Search for the cell housing the specified text and yield its [X, Y] center coordinate. 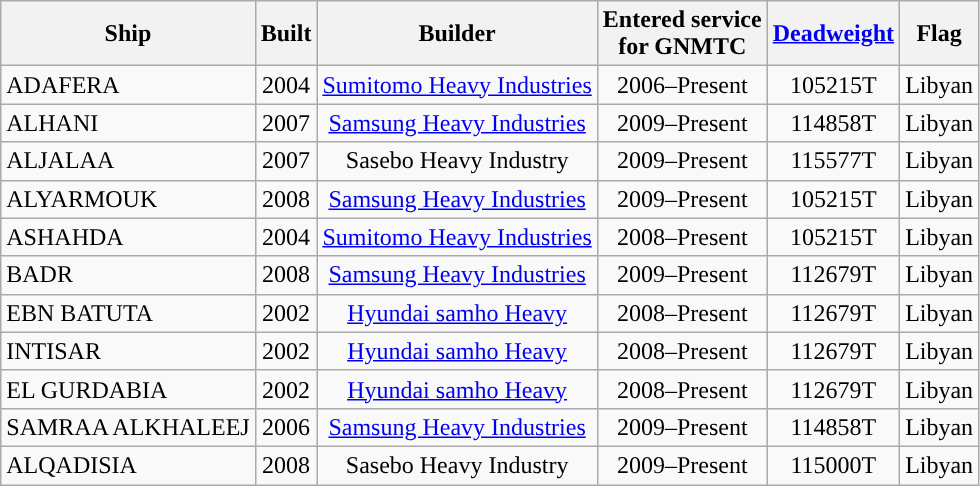
ADAFERA [128, 85]
Builder [457, 34]
EL GURDABIA [128, 389]
Entered service for GNMTC [682, 34]
Deadweight [833, 34]
Built [286, 34]
2006–Present [682, 85]
Flag [940, 34]
115577T [833, 161]
INTISAR [128, 351]
ASHAHDA [128, 237]
115000T [833, 465]
ALJALAA [128, 161]
SAMRAA ALKHALEEJ [128, 427]
EBN BATUTA [128, 313]
ALYARMOUK [128, 199]
2006 [286, 427]
BADR [128, 275]
ALQADISIA [128, 465]
Ship [128, 34]
ALHANI [128, 123]
